Output the (x, y) coordinate of the center of the cell containing the given text.  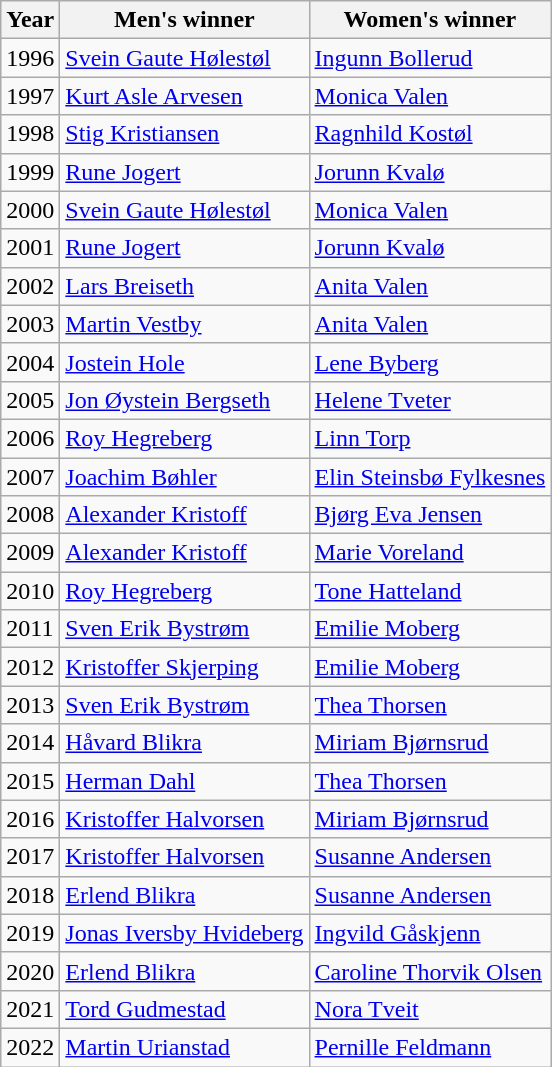
1998 (30, 134)
Elin Steinsbø Fylkesnes (430, 477)
2016 (30, 819)
Year (30, 20)
1996 (30, 58)
2014 (30, 743)
2015 (30, 781)
Martin Urianstad (184, 1047)
Joachim Bøhler (184, 477)
2019 (30, 933)
Jon Øystein Bergseth (184, 400)
Håvard Blikra (184, 743)
Jostein Hole (184, 362)
Men's winner (184, 20)
2012 (30, 667)
Lars Breiseth (184, 286)
2003 (30, 324)
2009 (30, 553)
2004 (30, 362)
Marie Voreland (430, 553)
Women's winner (430, 20)
Ingvild Gåskjenn (430, 933)
1999 (30, 172)
2001 (30, 248)
2006 (30, 438)
Stig Kristiansen (184, 134)
2018 (30, 895)
2020 (30, 971)
Tone Hatteland (430, 591)
2008 (30, 515)
2017 (30, 857)
Kristoffer Skjerping (184, 667)
Nora Tveit (430, 1009)
Ingunn Bollerud (430, 58)
2005 (30, 400)
Pernille Feldmann (430, 1047)
2021 (30, 1009)
Jonas Iversby Hvideberg (184, 933)
Caroline Thorvik Olsen (430, 971)
2022 (30, 1047)
2011 (30, 629)
Ragnhild Kostøl (430, 134)
2007 (30, 477)
Kurt Asle Arvesen (184, 96)
Herman Dahl (184, 781)
Linn Torp (430, 438)
2013 (30, 705)
1997 (30, 96)
Bjørg Eva Jensen (430, 515)
Helene Tveter (430, 400)
Martin Vestby (184, 324)
2002 (30, 286)
2000 (30, 210)
Lene Byberg (430, 362)
Tord Gudmestad (184, 1009)
2010 (30, 591)
